Determine the [x, y] coordinate at the center of the cell enclosing the given text.  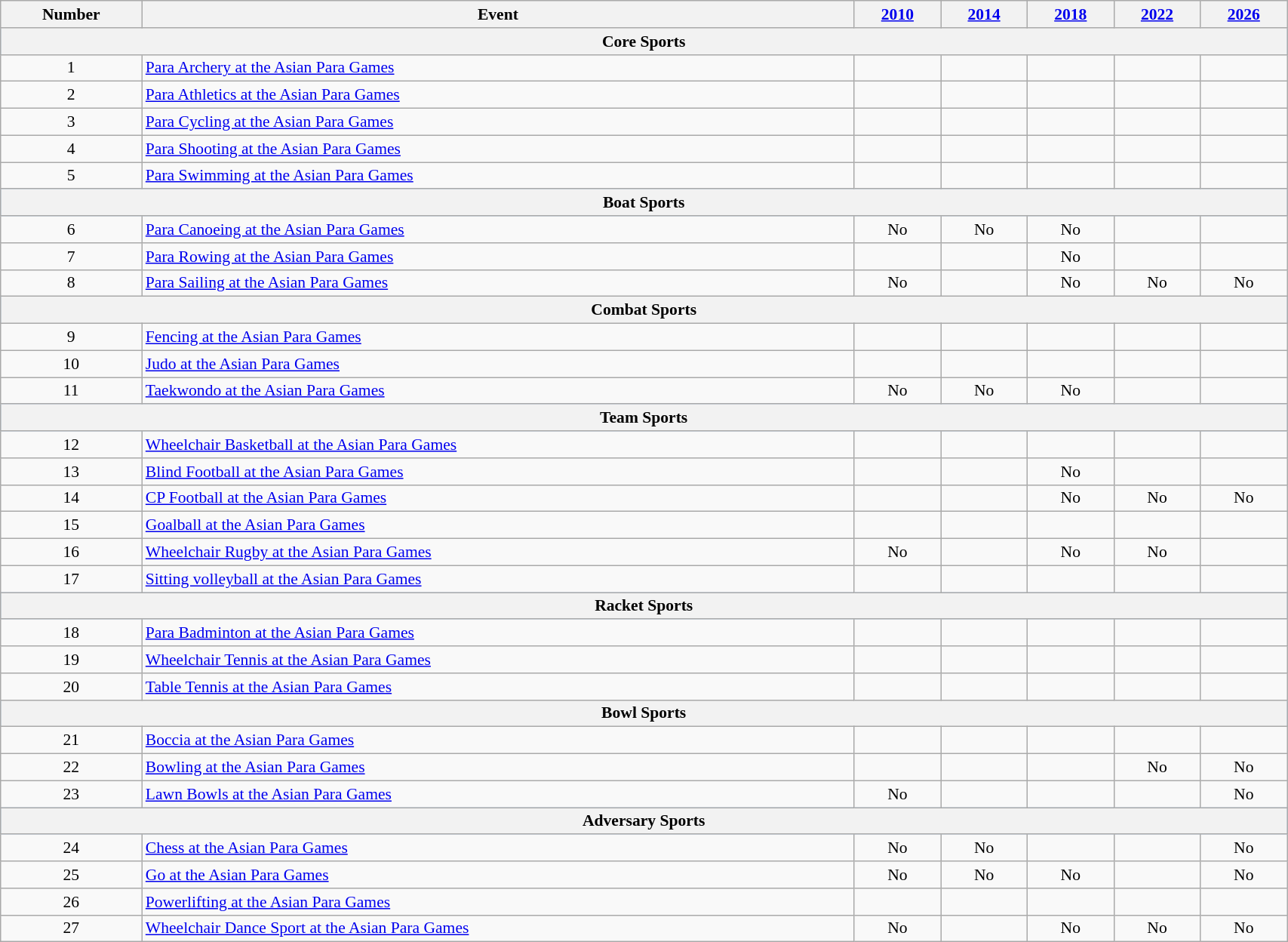
25 [71, 875]
Taekwondo at the Asian Para Games [498, 391]
17 [71, 579]
Sitting volleyball at the Asian Para Games [498, 579]
Boat Sports [644, 203]
CP Football at the Asian Para Games [498, 498]
3 [71, 122]
2014 [984, 14]
6 [71, 229]
Racket Sports [644, 606]
22 [71, 768]
16 [71, 553]
Boccia at the Asian Para Games [498, 740]
Para Sailing at the Asian Para Games [498, 283]
Para Archery at the Asian Para Games [498, 68]
23 [71, 794]
10 [71, 364]
13 [71, 472]
Wheelchair Dance Sport at the Asian Para Games [498, 928]
2018 [1070, 14]
Powerlifting at the Asian Para Games [498, 902]
Table Tennis at the Asian Para Games [498, 687]
Bowling at the Asian Para Games [498, 768]
12 [71, 445]
Bowl Sports [644, 713]
2022 [1157, 14]
Blind Football at the Asian Para Games [498, 472]
Core Sports [644, 42]
Wheelchair Basketball at the Asian Para Games [498, 445]
Lawn Bowls at the Asian Para Games [498, 794]
20 [71, 687]
Chess at the Asian Para Games [498, 848]
Para Badminton at the Asian Para Games [498, 633]
Team Sports [644, 418]
21 [71, 740]
Go at the Asian Para Games [498, 875]
14 [71, 498]
Para Shooting at the Asian Para Games [498, 149]
5 [71, 176]
Goalball at the Asian Para Games [498, 525]
Para Athletics at the Asian Para Games [498, 95]
7 [71, 257]
Para Cycling at the Asian Para Games [498, 122]
Adversary Sports [644, 821]
8 [71, 283]
2010 [898, 14]
Wheelchair Tennis at the Asian Para Games [498, 660]
11 [71, 391]
9 [71, 337]
Combat Sports [644, 310]
Judo at the Asian Para Games [498, 364]
Para Rowing at the Asian Para Games [498, 257]
Number [71, 14]
26 [71, 902]
Para Swimming at the Asian Para Games [498, 176]
18 [71, 633]
27 [71, 928]
Wheelchair Rugby at the Asian Para Games [498, 553]
15 [71, 525]
2026 [1243, 14]
4 [71, 149]
Para Canoeing at the Asian Para Games [498, 229]
Fencing at the Asian Para Games [498, 337]
24 [71, 848]
1 [71, 68]
19 [71, 660]
Event [498, 14]
2 [71, 95]
